Extract the (x, y) coordinate from the center of the cell holding the provided text.  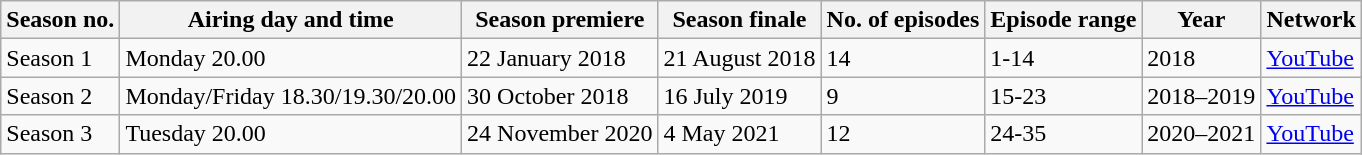
21 August 2018 (740, 58)
12 (903, 134)
Airing day and time (291, 20)
14 (903, 58)
Monday 20.00 (291, 58)
15-23 (1064, 96)
4 May 2021 (740, 134)
Season 3 (60, 134)
Season no. (60, 20)
24-35 (1064, 134)
2020–2021 (1202, 134)
Season 2 (60, 96)
16 July 2019 (740, 96)
24 November 2020 (560, 134)
Network (1311, 20)
No. of episodes (903, 20)
Season finale (740, 20)
1-14 (1064, 58)
Tuesday 20.00 (291, 134)
Year (1202, 20)
30 October 2018 (560, 96)
22 January 2018 (560, 58)
2018 (1202, 58)
Season premiere (560, 20)
Monday/Friday 18.30/19.30/20.00 (291, 96)
Season 1 (60, 58)
2018–2019 (1202, 96)
Episode range (1064, 20)
9 (903, 96)
